Search for the cell housing the specified text and yield its [X, Y] center coordinate. 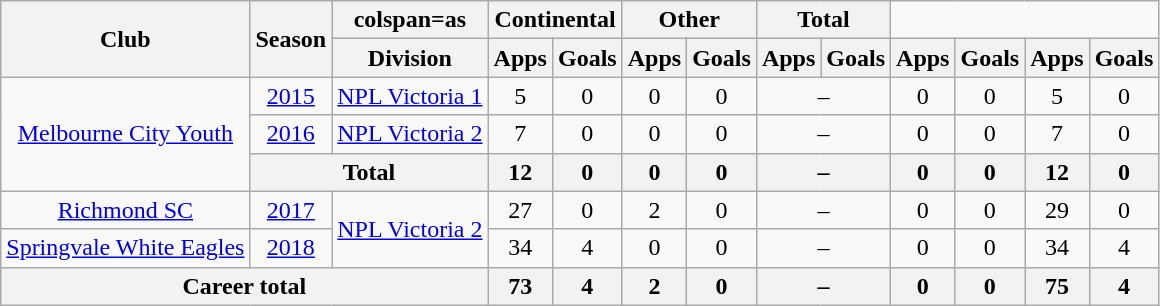
29 [1057, 210]
Division [410, 58]
colspan=as [410, 20]
2016 [291, 134]
Melbourne City Youth [126, 134]
Career total [244, 286]
2017 [291, 210]
Other [689, 20]
2018 [291, 248]
75 [1057, 286]
Season [291, 39]
Continental [555, 20]
73 [520, 286]
Richmond SC [126, 210]
NPL Victoria 1 [410, 96]
27 [520, 210]
Springvale White Eagles [126, 248]
Club [126, 39]
2015 [291, 96]
